Provide the (X, Y) coordinate of the cell's center where the given text is located.  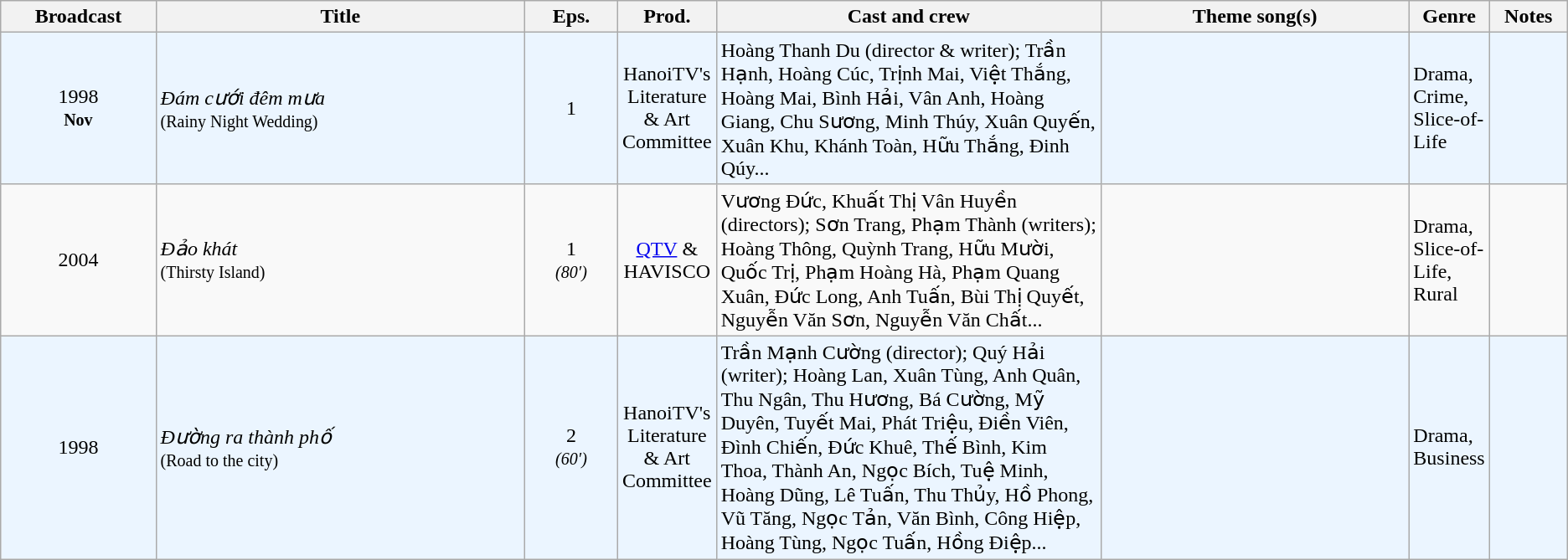
Broadcast (79, 17)
1 (571, 109)
1(80′) (571, 259)
Đám cưới đêm mưa (Rainy Night Wedding) (340, 109)
QTV & HAVISCO (667, 259)
Eps. (571, 17)
1998 (79, 447)
Title (340, 17)
Prod. (667, 17)
Theme song(s) (1255, 17)
Đường ra thành phố (Road to the city) (340, 447)
Drama, Crime, Slice-of-Life (1449, 109)
1998Nov (79, 109)
2004 (79, 259)
Drama, Business (1449, 447)
Đảo khát (Thirsty Island) (340, 259)
Cast and crew (908, 17)
Notes (1528, 17)
Genre (1449, 17)
2(60′) (571, 447)
Drama, Slice-of-Life, Rural (1449, 259)
